Extract the (X, Y) coordinate from the center of the cell holding the provided text.  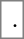
. (14, 19)
